Detect which cell encompasses the target text, then output its [X, Y] center coordinate. 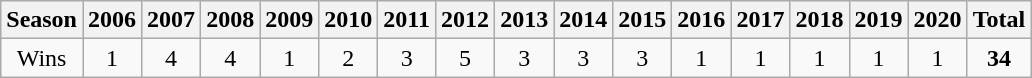
2011 [407, 20]
2014 [584, 20]
5 [466, 58]
34 [999, 58]
2016 [702, 20]
Season [42, 20]
2009 [290, 20]
2012 [466, 20]
2017 [760, 20]
Wins [42, 58]
2018 [820, 20]
2 [348, 58]
2019 [878, 20]
Total [999, 20]
2006 [112, 20]
2015 [642, 20]
2020 [938, 20]
2010 [348, 20]
2013 [524, 20]
2008 [230, 20]
2007 [172, 20]
